Return the [x, y] coordinate for the center point of the cell that contains the specified text.  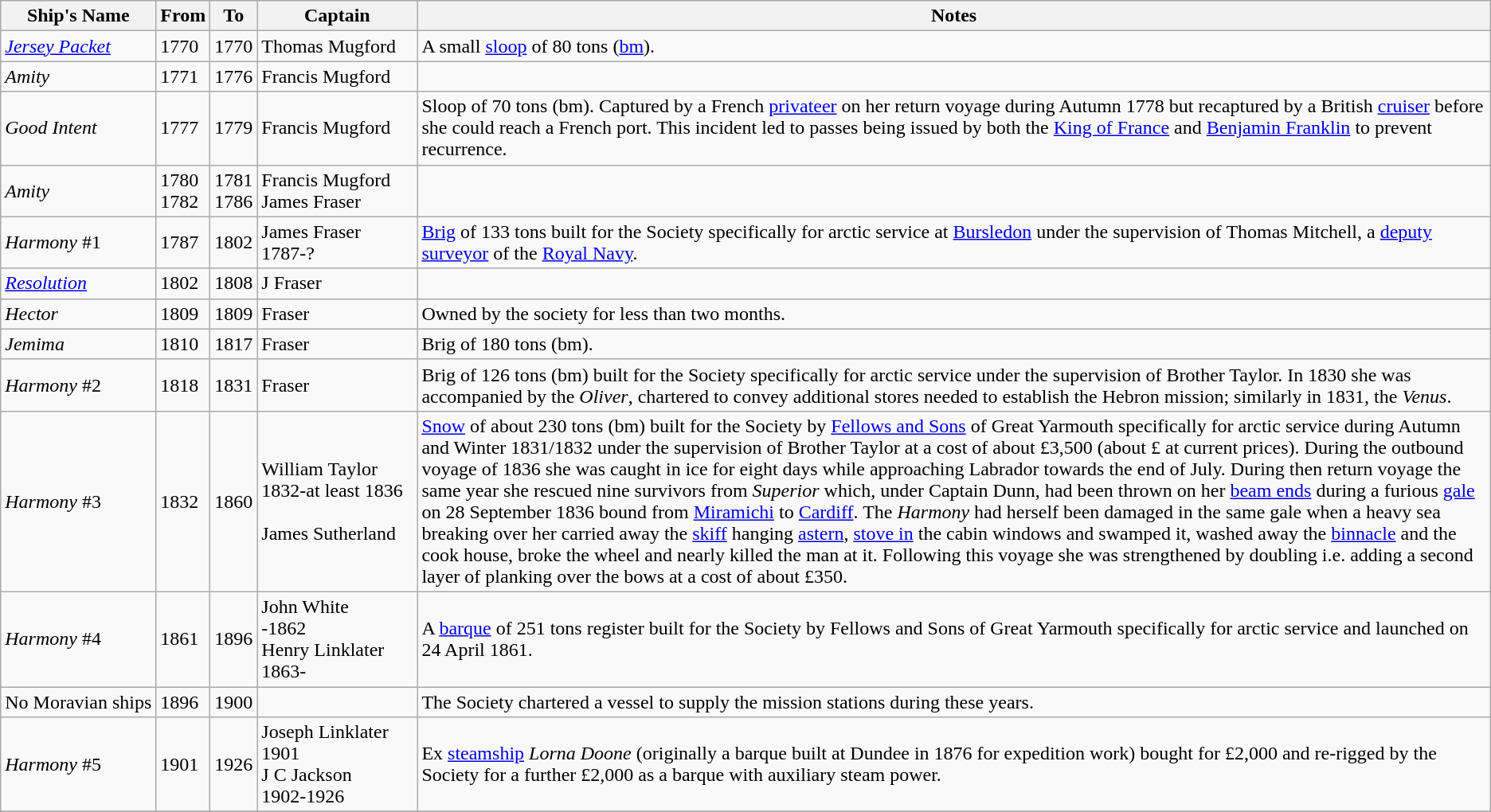
1900 [234, 701]
Resolution [78, 283]
The Society chartered a vessel to supply the mission stations during these years. [954, 701]
1776 [234, 76]
1787 [183, 242]
17811786 [234, 191]
1926 [234, 764]
To [234, 16]
Harmony #3 [78, 502]
No Moravian ships [78, 701]
Notes [954, 16]
1777 [183, 128]
1808 [234, 283]
1831 [234, 385]
Jersey Packet [78, 46]
1818 [183, 385]
Hector [78, 314]
Brig of 180 tons (bm). [954, 344]
William Taylor1832‑at least 1836James Sutherland [338, 502]
Harmony #2 [78, 385]
Francis MugfordJames Fraser [338, 191]
1817 [234, 344]
Captain [338, 16]
A small sloop of 80 tons (bm). [954, 46]
From [183, 16]
Thomas Mugford [338, 46]
17801782 [183, 191]
Harmony #4 [78, 638]
1810 [183, 344]
Jemima [78, 344]
1860 [234, 502]
Joseph Linklater 1901J C Jackson 1902‑1926 [338, 764]
James Fraser 1787‑? [338, 242]
Harmony #1 [78, 242]
1779 [234, 128]
Ship's Name [78, 16]
John White‑1862 Henry Linklater 1863‑ [338, 638]
1771 [183, 76]
1832 [183, 502]
J Fraser [338, 283]
Owned by the society for less than two months. [954, 314]
Good Intent [78, 128]
Harmony #5 [78, 764]
1861 [183, 638]
1901 [183, 764]
